Locate the cell with the specified text and output its (x, y) center coordinate. 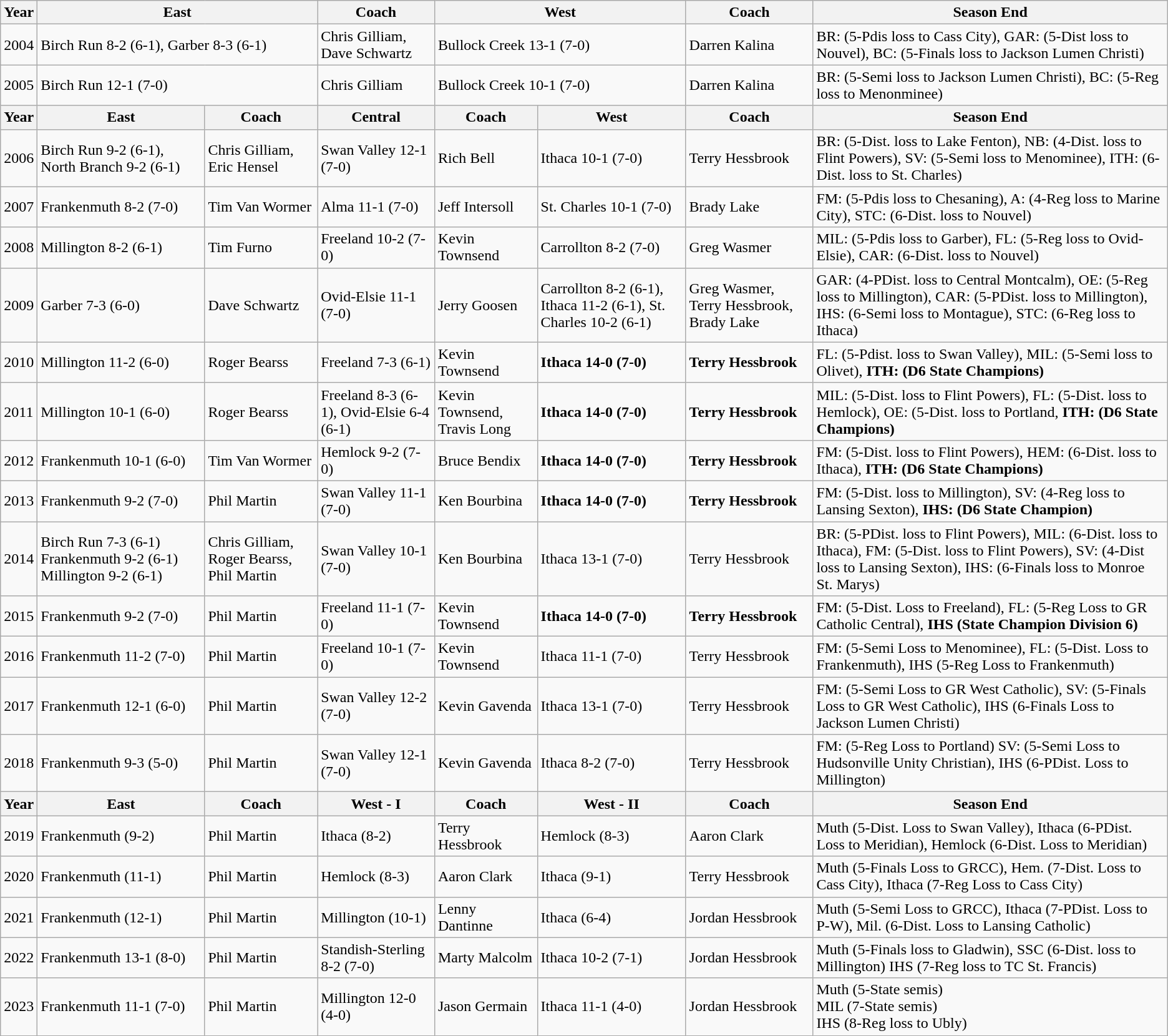
Frankenmuth 8-2 (7-0) (121, 207)
2008 (19, 247)
FM: (5-Pdis loss to Chesaning), A: (4-Reg loss to Marine City), STC: (6-Dist. loss to Nouvel) (990, 207)
St. Charles 10-1 (7-0) (611, 207)
Bullock Creek 10-1 (7-0) (560, 85)
Chris Gilliam, Roger Bearss, Phil Martin (261, 559)
Jason Germain (485, 1007)
Chris Gilliam, Dave Schwartz (376, 45)
Central (376, 117)
Millington 8-2 (6-1) (121, 247)
MIL: (5-Pdis loss to Garber), FL: (5-Reg loss to Ovid-Elsie), CAR: (6-Dist. loss to Nouvel) (990, 247)
Ithaca (8-2) (376, 836)
Frankenmuth 11-1 (7-0) (121, 1007)
Frankenmuth (9-2) (121, 836)
2004 (19, 45)
FM: (5-Semi Loss to GR West Catholic), SV: (5-Finals Loss to GR West Catholic), IHS (6-Finals Loss to Jackson Lumen Christi) (990, 706)
2009 (19, 305)
Swan Valley 12-2 (7-0) (376, 706)
Frankenmuth 11-2 (7-0) (121, 657)
2022 (19, 957)
Frankenmuth (12-1) (121, 917)
Muth (5-State semis)MIL (7-State semis)IHS (8-Reg loss to Ubly) (990, 1007)
Freeland 11-1 (7-0) (376, 617)
FM: (5-Semi Loss to Menominee), FL: (5-Dist. Loss to Frankenmuth), IHS (5-Reg Loss to Frankenmuth) (990, 657)
FM: (5-Dist. loss to Flint Powers), HEM: (6-Dist. loss to Ithaca), ITH: (D6 State Champions) (990, 461)
Frankenmuth 12-1 (6-0) (121, 706)
Jeff Intersoll (485, 207)
2018 (19, 763)
Garber 7-3 (6-0) (121, 305)
Bullock Creek 13-1 (7-0) (560, 45)
FL: (5-Pdist. loss to Swan Valley), MIL: (5-Semi loss to Olivet), ITH: (D6 State Champions) (990, 362)
MIL: (5-Dist. loss to Flint Powers), FL: (5-Dist. loss to Hemlock), OE: (5-Dist. loss to Portland, ITH: (D6 State Champions) (990, 411)
2015 (19, 617)
Carrollton 8-2 (6-1), Ithaca 11-2 (6-1), St. Charles 10-2 (6-1) (611, 305)
Chris Gilliam (376, 85)
2016 (19, 657)
Millington 10-1 (6-0) (121, 411)
2012 (19, 461)
Ithaca (9-1) (611, 876)
Hemlock 9-2 (7-0) (376, 461)
Tim Furno (261, 247)
Frankenmuth (11-1) (121, 876)
BR: (5-Dist. loss to Lake Fenton), NB: (4-Dist. loss to Flint Powers), SV: (5-Semi loss to Menominee), ITH: (6-Dist. loss to St. Charles) (990, 158)
Ovid-Elsie 11-1 (7-0) (376, 305)
Standish-Sterling 8-2 (7-0) (376, 957)
2020 (19, 876)
Kevin Townsend, Travis Long (485, 411)
Muth (5-Semi Loss to GRCC), Ithaca (7-PDist. Loss to P-W), Mil. (6-Dist. Loss to Lansing Catholic) (990, 917)
Muth (5-Finals Loss to GRCC), Hem. (7-Dist. Loss to Cass City), Ithaca (7-Reg Loss to Cass City) (990, 876)
Freeland 10-1 (7-0) (376, 657)
West - II (611, 804)
Freeland 8-3 (6-1), Ovid-Elsie 6-4 (6-1) (376, 411)
Frankenmuth 10-1 (6-0) (121, 461)
Jerry Goosen (485, 305)
West - I (376, 804)
2007 (19, 207)
2006 (19, 158)
Ithaca 10-2 (7-1) (611, 957)
Marty Malcolm (485, 957)
Swan Valley 11-1 (7-0) (376, 501)
Chris Gilliam, Eric Hensel (261, 158)
Muth (5-Finals loss to Gladwin), SSC (6-Dist. loss to Millington) IHS (7-Reg loss to TC St. Francis) (990, 957)
Dave Schwartz (261, 305)
Millington 11-2 (6-0) (121, 362)
Lenny Dantinne (485, 917)
Frankenmuth 9-3 (5-0) (121, 763)
2013 (19, 501)
Ithaca 11-1 (7-0) (611, 657)
Birch Run 9-2 (6-1), North Branch 9-2 (6-1) (121, 158)
Freeland 7-3 (6-1) (376, 362)
Carrollton 8-2 (7-0) (611, 247)
Rich Bell (485, 158)
Ithaca 11-1 (4-0) (611, 1007)
2011 (19, 411)
Birch Run 8-2 (6-1), Garber 8-3 (6-1) (177, 45)
BR: (5-Semi loss to Jackson Lumen Christi), BC: (5-Reg loss to Menonminee) (990, 85)
2021 (19, 917)
Swan Valley 10-1 (7-0) (376, 559)
FM: (5-Dist. loss to Millington), SV: (4-Reg loss to Lansing Sexton), IHS: (D6 State Champion) (990, 501)
Ithaca (6-4) (611, 917)
Frankenmuth 13-1 (8-0) (121, 957)
Millington (10-1) (376, 917)
2017 (19, 706)
2019 (19, 836)
Freeland 10-2 (7-0) (376, 247)
Greg Wasmer (749, 247)
2005 (19, 85)
Muth (5-Dist. Loss to Swan Valley), Ithaca (6-PDist. Loss to Meridian), Hemlock (6-Dist. Loss to Meridian) (990, 836)
Greg Wasmer, Terry Hessbrook, Brady Lake (749, 305)
FM: (5-Reg Loss to Portland) SV: (5-Semi Loss to Hudsonville Unity Christian), IHS (6-PDist. Loss to Millington) (990, 763)
Brady Lake (749, 207)
Birch Run 12-1 (7-0) (177, 85)
Bruce Bendix (485, 461)
BR: (5-Pdis loss to Cass City), GAR: (5-Dist loss to Nouvel), BC: (5-Finals loss to Jackson Lumen Christi) (990, 45)
Birch Run 7-3 (6-1) Frankenmuth 9-2 (6-1) Millington 9-2 (6-1) (121, 559)
Ithaca 8-2 (7-0) (611, 763)
2023 (19, 1007)
2010 (19, 362)
Ithaca 10-1 (7-0) (611, 158)
Millington 12-0 (4-0) (376, 1007)
FM: (5-Dist. Loss to Freeland), FL: (5-Reg Loss to GR Catholic Central), IHS (State Champion Division 6) (990, 617)
Alma 11-1 (7-0) (376, 207)
2014 (19, 559)
